Extract the [X, Y] coordinate from the center of the cell holding the provided text.  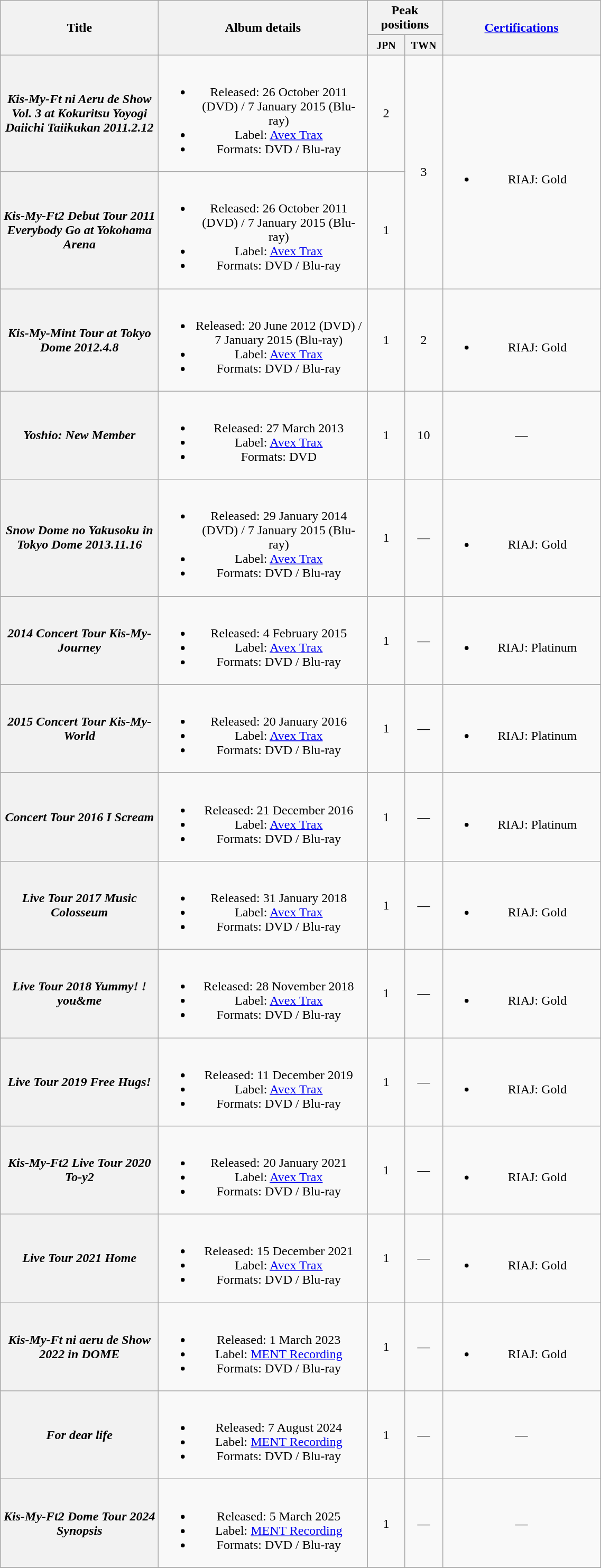
Released: 11 December 2019Label: Avex TraxFormats: DVD / Blu-ray [263, 1082]
3 [424, 172]
Released: 27 March 2013Label: Avex TraxFormats: DVD [263, 435]
For dear life [79, 1435]
Live Tour 2018 Yummy! ! you&me [79, 994]
Concert Tour 2016 I Scream [79, 817]
Released: 20 January 2016Label: Avex TraxFormats: DVD / Blu-ray [263, 728]
Live Tour 2021 Home [79, 1259]
Released: 20 June 2012 (DVD) / 7 January 2015 (Blu-ray)Label: Avex TraxFormats: DVD / Blu-ray [263, 340]
Released: 1 March 2023Label: MENT RecordingFormats: DVD / Blu-ray [263, 1347]
Released: 20 January 2021Label: Avex TraxFormats: DVD / Blu-ray [263, 1170]
Snow Dome no Yakusoku in Tokyo Dome 2013.11.16 [79, 538]
Kis-My-Ft ni Aeru de Show Vol. 3 at Kokuritsu Yoyogi Daiichi Taiikukan 2011.2.12 [79, 113]
Released: 7 August 2024Label: MENT RecordingFormats: DVD / Blu-ray [263, 1435]
Kis-My-Ft ni aeru de Show 2022 in DOME [79, 1347]
Released: 5 March 2025Label: MENT RecordingFormats: DVD / Blu-ray [263, 1523]
Kis-My-Ft2 Dome Tour 2024 Synopsis [79, 1523]
Kis-My-Ft2 Live Tour 2020 To-y2 [79, 1170]
2014 Concert Tour Kis-My-Journey [79, 641]
Kis-My-Ft2 Debut Tour 2011 Everybody Go at Yokohama Arena [79, 230]
Title [79, 27]
Live Tour 2017 Music Colosseum [79, 905]
10 [424, 435]
Peak positions [405, 18]
Kis-My-Mint Tour at Tokyo Dome 2012.4.8 [79, 340]
Certifications [521, 27]
Released: 29 January 2014 (DVD) / 7 January 2015 (Blu-ray)Label: Avex TraxFormats: DVD / Blu-ray [263, 538]
JPN [386, 45]
TWN [424, 45]
Released: 31 January 2018Label: Avex TraxFormats: DVD / Blu-ray [263, 905]
Live Tour 2019 Free Hugs! [79, 1082]
Yoshio: New Member [79, 435]
Released: 15 December 2021Label: Avex TraxFormats: DVD / Blu-ray [263, 1259]
Released: 4 February 2015Label: Avex TraxFormats: DVD / Blu-ray [263, 641]
2015 Concert Tour Kis-My-World [79, 728]
Released: 21 December 2016Label: Avex TraxFormats: DVD / Blu-ray [263, 817]
Released: 28 November 2018Label: Avex TraxFormats: DVD / Blu-ray [263, 994]
Album details [263, 27]
